Output the [X, Y] coordinate of the center of the cell containing the given text.  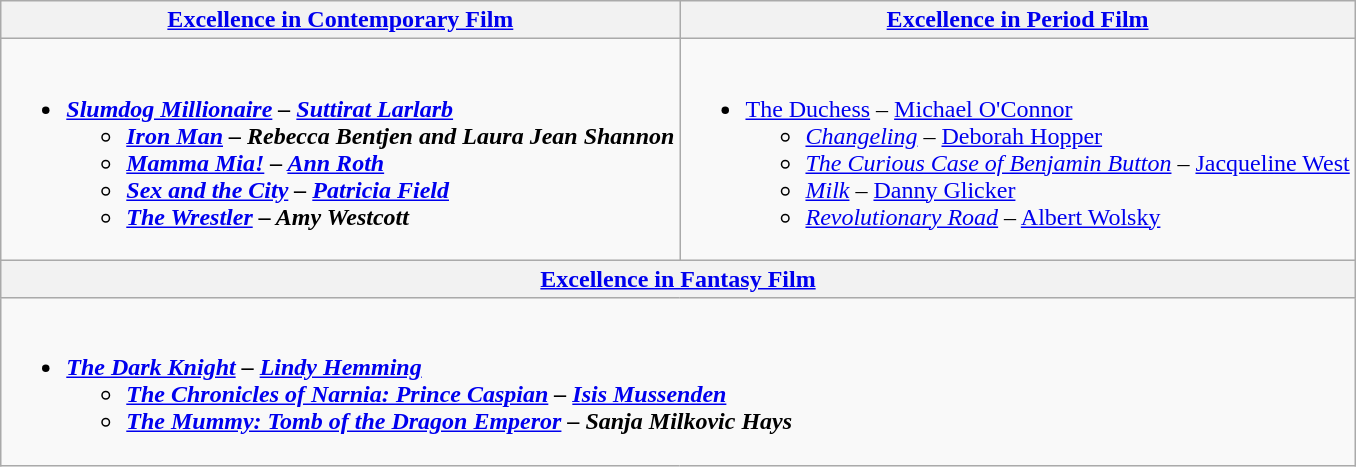
Excellence in Period Film [1018, 20]
Excellence in Fantasy Film [678, 279]
Excellence in Contemporary Film [340, 20]
The Dark Knight – Lindy HemmingThe Chronicles of Narnia: Prince Caspian – Isis MussendenThe Mummy: Tomb of the Dragon Emperor – Sanja Milkovic Hays [678, 382]
